Locate the cell with the specified text and output its [x, y] center coordinate. 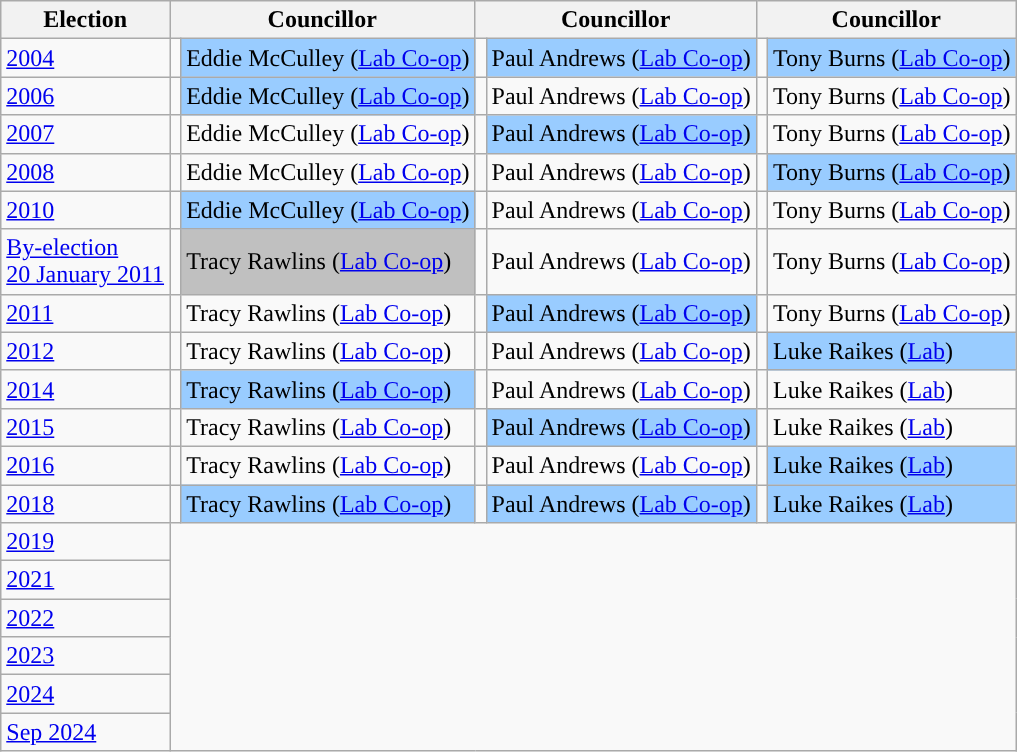
By-election20 January 2011 [86, 262]
Election [86, 20]
2018 [86, 503]
Sep 2024 [86, 732]
2010 [86, 210]
2019 [86, 542]
2016 [86, 465]
2007 [86, 134]
2012 [86, 351]
2022 [86, 618]
2023 [86, 656]
2008 [86, 172]
2015 [86, 427]
2024 [86, 694]
2006 [86, 96]
2014 [86, 389]
2011 [86, 313]
2021 [86, 580]
2004 [86, 58]
